Scan for the cell matching the given text and deliver its [X, Y] coordinate at center. 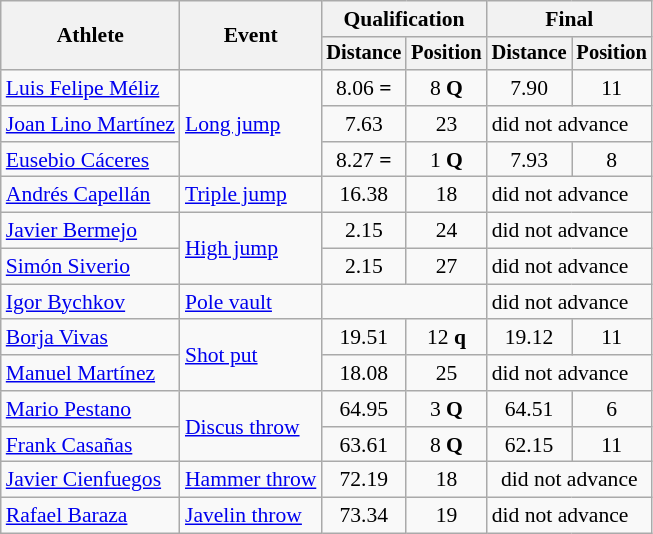
Shot put [250, 356]
Athlete [90, 36]
6 [612, 409]
64.51 [530, 409]
Andrés Capellán [90, 195]
64.95 [364, 409]
Joan Lino Martínez [90, 124]
62.15 [530, 445]
8.27 = [364, 160]
25 [446, 373]
19.51 [364, 338]
Igor Bychkov [90, 302]
Hammer throw [250, 480]
23 [446, 124]
Javier Cienfuegos [90, 480]
High jump [250, 248]
Javier Bermejo [90, 231]
Discus throw [250, 426]
Event [250, 36]
Frank Casañas [90, 445]
Eusebio Cáceres [90, 160]
27 [446, 267]
Qualification [404, 19]
Borja Vivas [90, 338]
Rafael Baraza [90, 516]
7.63 [364, 124]
24 [446, 231]
8.06 = [364, 88]
8 [612, 160]
1 Q [446, 160]
7.93 [530, 160]
Simón Siverio [90, 267]
Mario Pestano [90, 409]
Javelin throw [250, 516]
19.12 [530, 338]
63.61 [364, 445]
12 q [446, 338]
72.19 [364, 480]
16.38 [364, 195]
18.08 [364, 373]
Final [570, 19]
Triple jump [250, 195]
Long jump [250, 124]
19 [446, 516]
73.34 [364, 516]
Pole vault [250, 302]
Luis Felipe Méliz [90, 88]
3 Q [446, 409]
7.90 [530, 88]
Manuel Martínez [90, 373]
